Capture the cell that displays the provided text and extract its [x, y] central coordinate. 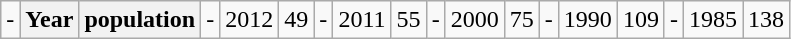
109 [640, 20]
2000 [474, 20]
1985 [714, 20]
49 [296, 20]
2012 [250, 20]
55 [408, 20]
1990 [588, 20]
Year [50, 20]
2011 [362, 20]
75 [522, 20]
population [140, 20]
138 [766, 20]
